Extract the [x, y] coordinate from the center of the cell holding the provided text.  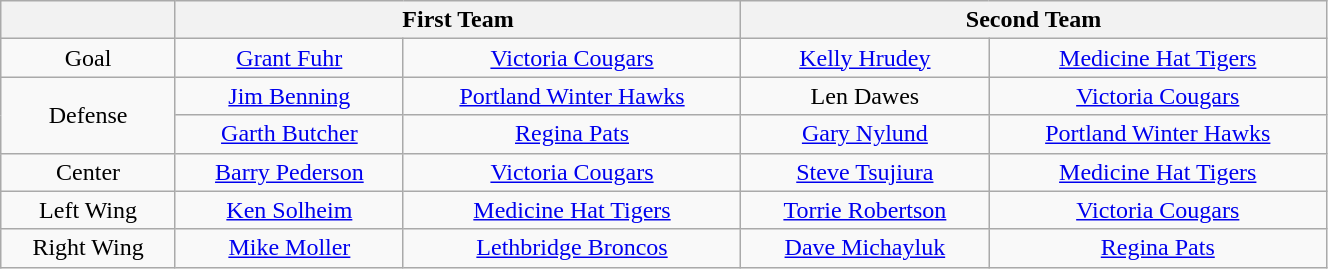
Mike Moller [289, 248]
Len Dawes [865, 96]
Second Team [1034, 20]
Garth Butcher [289, 134]
Jim Benning [289, 96]
Grant Fuhr [289, 58]
Dave Michayluk [865, 248]
Ken Solheim [289, 210]
Torrie Robertson [865, 210]
Center [88, 172]
First Team [458, 20]
Lethbridge Broncos [572, 248]
Steve Tsujiura [865, 172]
Left Wing [88, 210]
Goal [88, 58]
Defense [88, 115]
Barry Pederson [289, 172]
Kelly Hrudey [865, 58]
Right Wing [88, 248]
Gary Nylund [865, 134]
